Output the [x, y] coordinate of the center of the cell containing the given text.  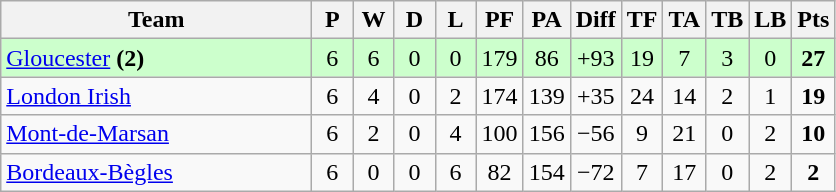
27 [814, 58]
PF [500, 20]
TF [642, 20]
PA [546, 20]
1 [770, 96]
D [414, 20]
14 [684, 96]
TA [684, 20]
21 [684, 134]
Bordeaux-Bègles [156, 172]
−56 [596, 134]
139 [546, 96]
W [374, 20]
100 [500, 134]
17 [684, 172]
+35 [596, 96]
P [332, 20]
9 [642, 134]
+93 [596, 58]
Diff [596, 20]
156 [546, 134]
London Irish [156, 96]
10 [814, 134]
Team [156, 20]
Mont-de-Marsan [156, 134]
179 [500, 58]
3 [728, 58]
174 [500, 96]
L [456, 20]
154 [546, 172]
−72 [596, 172]
24 [642, 96]
86 [546, 58]
Pts [814, 20]
82 [500, 172]
LB [770, 20]
TB [728, 20]
Gloucester (2) [156, 58]
